Identify which cell holds the provided text, then report its [x, y] central coordinate. 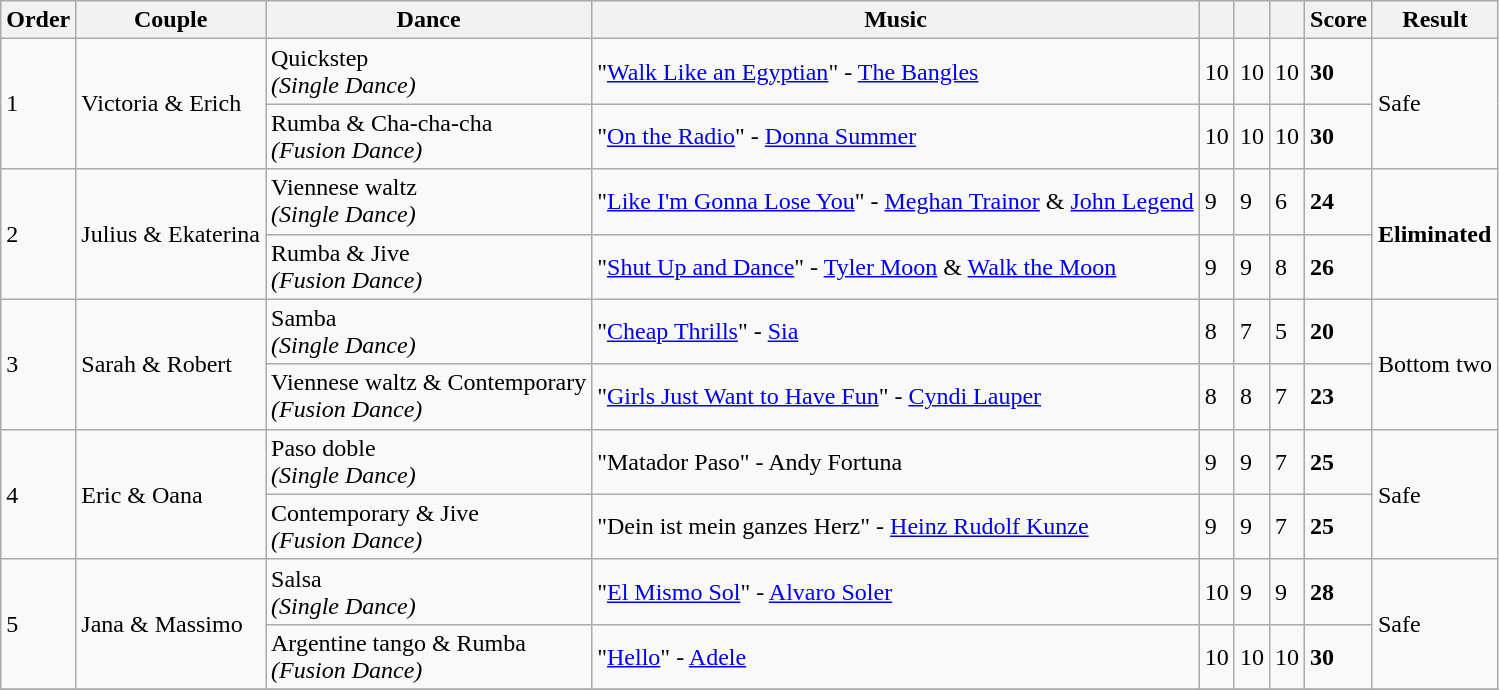
Salsa(Single Dance) [429, 592]
20 [1339, 332]
Julius & Ekaterina [171, 234]
Music [896, 20]
Samba(Single Dance) [429, 332]
"Like I'm Gonna Lose You" - Meghan Trainor & John Legend [896, 202]
"On the Radio" - Donna Summer [896, 136]
Contemporary & Jive(Fusion Dance) [429, 526]
Viennese waltz(Single Dance) [429, 202]
23 [1339, 396]
Eliminated [1434, 234]
Sarah & Robert [171, 364]
Rumba & Jive(Fusion Dance) [429, 266]
3 [38, 364]
Quickstep(Single Dance) [429, 72]
28 [1339, 592]
Result [1434, 20]
4 [38, 494]
Bottom two [1434, 364]
Viennese waltz & Contemporary(Fusion Dance) [429, 396]
Score [1339, 20]
Couple [171, 20]
Jana & Massimo [171, 624]
"Matador Paso" - Andy Fortuna [896, 462]
Paso doble(Single Dance) [429, 462]
"El Mismo Sol" - Alvaro Soler [896, 592]
Rumba & Cha-cha-cha(Fusion Dance) [429, 136]
6 [1286, 202]
24 [1339, 202]
1 [38, 104]
2 [38, 234]
"Cheap Thrills" - Sia [896, 332]
"Hello" - Adele [896, 656]
Victoria & Erich [171, 104]
"Girls Just Want to Have Fun" - Cyndi Lauper [896, 396]
"Dein ist mein ganzes Herz" - Heinz Rudolf Kunze [896, 526]
Order [38, 20]
Eric & Oana [171, 494]
Dance [429, 20]
Argentine tango & Rumba(Fusion Dance) [429, 656]
"Shut Up and Dance" - Tyler Moon & Walk the Moon [896, 266]
26 [1339, 266]
"Walk Like an Egyptian" - The Bangles [896, 72]
